Find where the given text appears and provide that cell's center as (X, Y) coordinate. 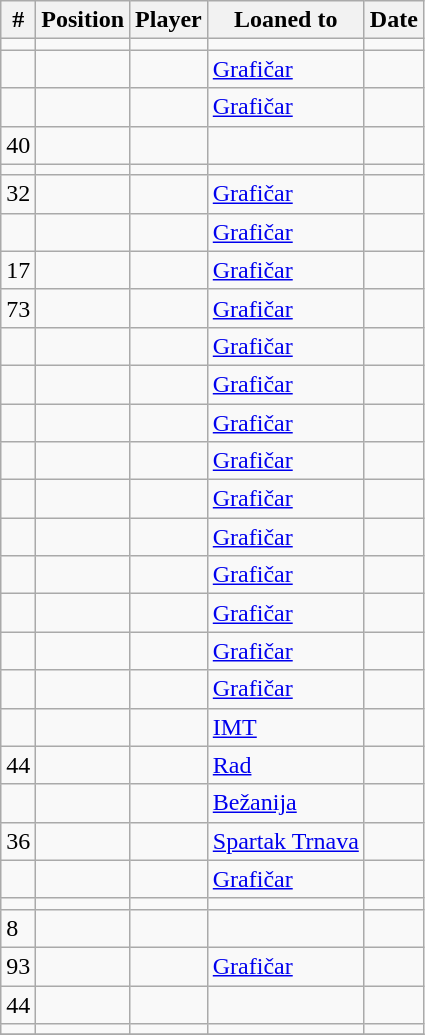
# (18, 20)
32 (18, 194)
93 (18, 966)
8 (18, 928)
73 (18, 308)
36 (18, 841)
Loaned to (286, 20)
17 (18, 270)
Spartak Trnava (286, 841)
IMT (286, 727)
Bežanija (286, 803)
Date (394, 20)
Player (169, 20)
Position (83, 20)
40 (18, 145)
Rad (286, 765)
